Detect which cell encompasses the target text, then output its [X, Y] center coordinate. 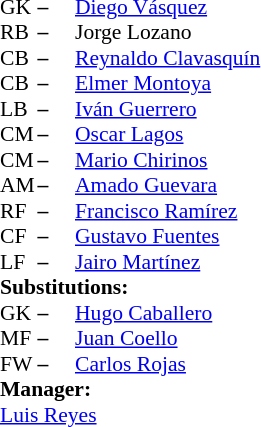
LB [19, 109]
AM [19, 185]
Reynaldo Clavasquín [168, 58]
Manager: [130, 389]
Francisco Ramírez [168, 211]
CF [19, 237]
Mario Chirinos [168, 160]
GK [19, 313]
Juan Coello [168, 339]
Amado Guevara [168, 185]
Jairo Martínez [168, 262]
Gustavo Fuentes [168, 237]
Hugo Caballero [168, 313]
Carlos Rojas [168, 364]
Substitutions: [130, 287]
MF [19, 339]
RF [19, 211]
FW [19, 364]
Elmer Montoya [168, 83]
Oscar Lagos [168, 135]
LF [19, 262]
Jorge Lozano [168, 33]
RB [19, 33]
Iván Guerrero [168, 109]
